Output the [x, y] coordinate of the center of the cell containing the given text.  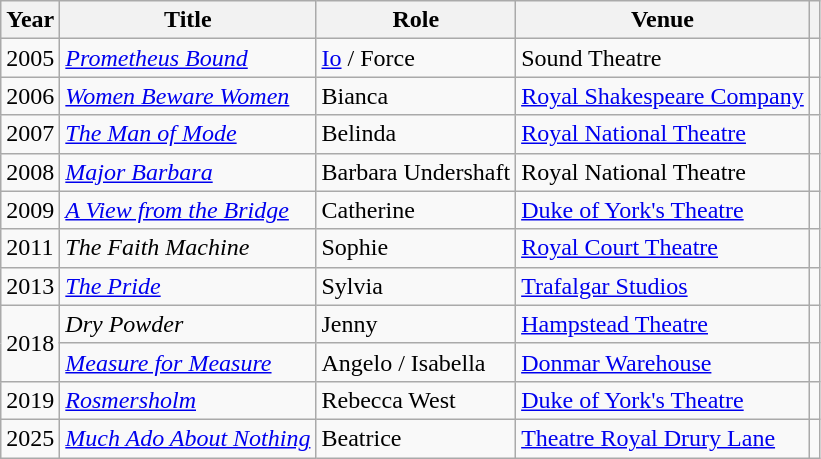
Dry Powder [188, 324]
Barbara Undershaft [416, 172]
Women Beware Women [188, 96]
Sylvia [416, 286]
Venue [663, 20]
The Faith Machine [188, 248]
2019 [30, 400]
2013 [30, 286]
Royal Court Theatre [663, 248]
Trafalgar Studios [663, 286]
Measure for Measure [188, 362]
Rebecca West [416, 400]
Sound Theatre [663, 58]
Much Ado About Nothing [188, 438]
Hampstead Theatre [663, 324]
2011 [30, 248]
The Man of Mode [188, 134]
Belinda [416, 134]
Rosmersholm [188, 400]
The Pride [188, 286]
2008 [30, 172]
2025 [30, 438]
Title [188, 20]
Prometheus Bound [188, 58]
Angelo / Isabella [416, 362]
2005 [30, 58]
Role [416, 20]
Catherine [416, 210]
Donmar Warehouse [663, 362]
2009 [30, 210]
Jenny [416, 324]
2018 [30, 343]
2007 [30, 134]
Royal Shakespeare Company [663, 96]
2006 [30, 96]
Beatrice [416, 438]
Theatre Royal Drury Lane [663, 438]
A View from the Bridge [188, 210]
Bianca [416, 96]
Sophie [416, 248]
Major Barbara [188, 172]
Year [30, 20]
Io / Force [416, 58]
